Return (x, y) of the center of cell containing provided text 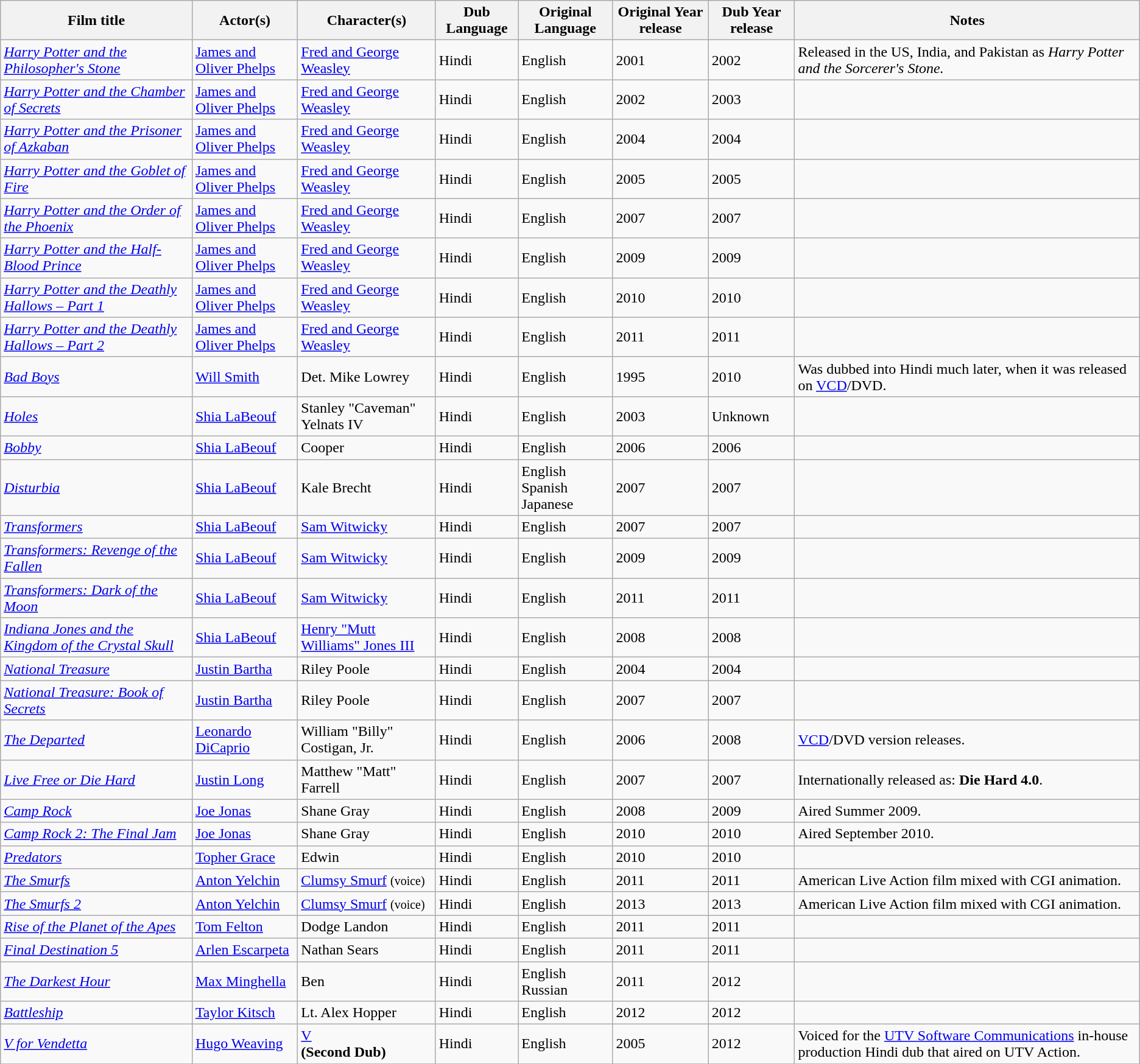
Rise of the Planet of the Apes (96, 926)
Unknown (751, 416)
Bobby (96, 447)
Det. Mike Lowrey (367, 376)
The Smurfs (96, 880)
Henry "Mutt Williams" Jones III (367, 638)
Taylor Kitsch (245, 1013)
Predators (96, 857)
Harry Potter and the Prisoner of Azkaban (96, 139)
Voiced for the UTV Software Communications in-house production Hindi dub that aired on UTV Action. (967, 1045)
Battleship (96, 1013)
Ben (367, 981)
Dub Language (477, 21)
2001 (660, 60)
Harry Potter and the Goblet of Fire (96, 179)
Original Language (565, 21)
Film title (96, 21)
Holes (96, 416)
Harry Potter and the Deathly Hallows – Part 2 (96, 337)
Tom Felton (245, 926)
English Russian (565, 981)
Transformers: Dark of the Moon (96, 598)
Harry Potter and the Order of the Phoenix (96, 218)
V for Vendetta (96, 1045)
Aired September 2010. (967, 834)
Harry Potter and the Chamber of Secrets (96, 100)
Harry Potter and the Deathly Hallows – Part 1 (96, 297)
Internationally released as: Die Hard 4.0. (967, 779)
Edwin (367, 857)
Matthew "Matt" Farrell (367, 779)
Notes (967, 21)
Transformers (96, 527)
Camp Rock 2: The Final Jam (96, 834)
Leonardo DiCaprio (245, 740)
Harry Potter and the Half-Blood Prince (96, 258)
National Treasure: Book of Secrets (96, 700)
English Spanish Japanese (565, 487)
The Departed (96, 740)
Live Free or Die Hard (96, 779)
Stanley "Caveman" Yelnats IV (367, 416)
Max Minghella (245, 981)
Final Destination 5 (96, 950)
National Treasure (96, 669)
Arlen Escarpeta (245, 950)
Character(s) (367, 21)
William "Billy" Costigan, Jr. (367, 740)
V (Second Dub) (367, 1045)
Lt. Alex Hopper (367, 1013)
Cooper (367, 447)
Harry Potter and the Philosopher's Stone (96, 60)
Justin Long (245, 779)
Dub Year release (751, 21)
The Darkest Hour (96, 981)
Disturbia (96, 487)
Was dubbed into Hindi much later, when it was released on VCD/DVD. (967, 376)
Indiana Jones and the Kingdom of the Crystal Skull (96, 638)
Will Smith (245, 376)
The Smurfs 2 (96, 903)
Actor(s) (245, 21)
Hugo Weaving (245, 1045)
Camp Rock (96, 811)
Topher Grace (245, 857)
Nathan Sears (367, 950)
Kale Brecht (367, 487)
Bad Boys (96, 376)
Dodge Landon (367, 926)
Original Year release (660, 21)
Released in the US, India, and Pakistan as Harry Potter and the Sorcerer's Stone. (967, 60)
Transformers: Revenge of the Fallen (96, 559)
1995 (660, 376)
Aired Summer 2009. (967, 811)
VCD/DVD version releases. (967, 740)
